For the text-containing cell, return its midpoint in [x, y] coordinate format. 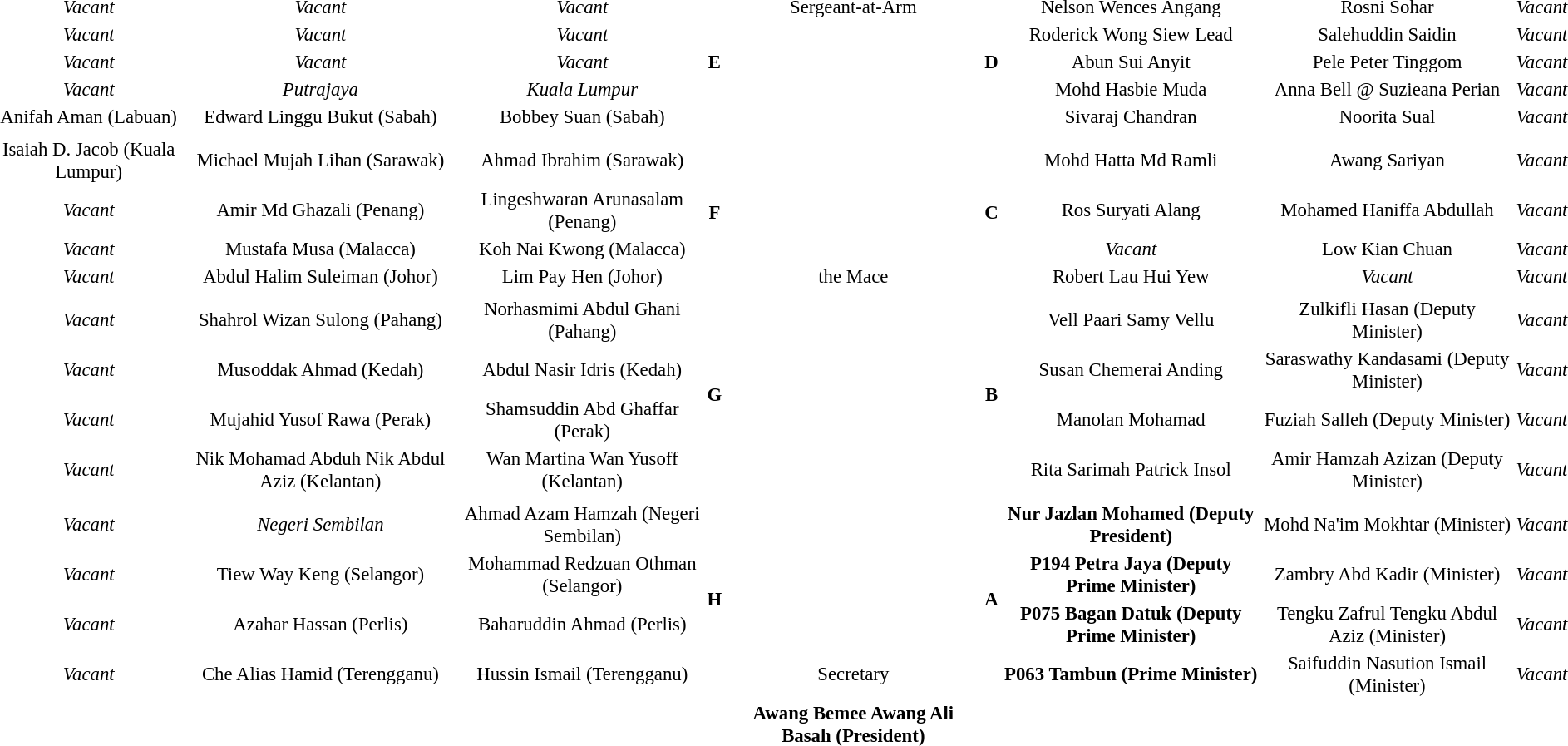
Noorita Sual [1387, 116]
Shahrol Wizan Sulong (Pahang) [320, 319]
Nik Mohamad Abduh Nik Abdul Aziz (Kelantan) [320, 469]
Nur Jazlan Mohamed (Deputy President) [1131, 524]
Pele Peter Tinggom [1387, 62]
Low Kian Chuan [1387, 249]
Kuala Lumpur [582, 89]
Susan Chemerai Anding [1131, 369]
Baharuddin Ahmad (Perlis) [582, 624]
Norhasmimi Abdul Ghani (Pahang) [582, 319]
Mohd Na'im Mokhtar (Minister) [1387, 524]
Musoddak Ahmad (Kedah) [320, 369]
Roderick Wong Siew Lead [1131, 34]
Rita Sarimah Patrick Insol [1131, 469]
Negeri Sembilan [320, 524]
Mohammad Redzuan Othman (Selangor) [582, 574]
Sivaraj Chandran [1131, 116]
Shamsuddin Abd Ghaffar (Perak) [582, 419]
Abdul Halim Suleiman (Johor) [320, 276]
the Mace [853, 276]
Tiew Way Keng (Selangor) [320, 574]
Zambry Abd Kadir (Minister) [1387, 574]
G [715, 394]
Saraswathy Kandasami (Deputy Minister) [1387, 369]
A [991, 599]
Wan Martina Wan Yusoff (Kelantan) [582, 469]
Ahmad Azam Hamzah (Negeri Sembilan) [582, 524]
Mohamed Haniffa Abdullah [1387, 210]
Fuziah Salleh (Deputy Minister) [1387, 419]
Lim Pay Hen (Johor) [582, 276]
P075 Bagan Datuk (Deputy Prime Minister) [1131, 624]
Mohd Hatta Md Ramli [1131, 160]
Abdul Nasir Idris (Kedah) [582, 369]
Putrajaya [320, 89]
P194 Petra Jaya (Deputy Prime Minister) [1131, 574]
Lingeshwaran Arunasalam (Penang) [582, 210]
Michael Mujah Lihan (Sarawak) [320, 160]
Che Alias Hamid (Terengganu) [320, 674]
Edward Linggu Bukut (Sabah) [320, 116]
Secretary [853, 674]
Manolan Mohamad [1131, 419]
Vell Paari Samy Vellu [1131, 319]
Amir Hamzah Azizan (Deputy Minister) [1387, 469]
Ros Suryati Alang [1131, 210]
Salehuddin Saidin [1387, 34]
Ahmad Ibrahim (Sarawak) [582, 160]
Hussin Ismail (Terengganu) [582, 674]
Amir Md Ghazali (Penang) [320, 210]
H [715, 599]
Tengku Zafrul Tengku Abdul Aziz (Minister) [1387, 624]
C [991, 213]
Mustafa Musa (Malacca) [320, 249]
Mujahid Yusof Rawa (Perak) [320, 419]
P063 Tambun (Prime Minister) [1131, 674]
Abun Sui Anyit [1131, 62]
Awang Sariyan [1387, 160]
F [715, 213]
Zulkifli Hasan (Deputy Minister) [1387, 319]
Saifuddin Nasution Ismail (Minister) [1387, 674]
Anna Bell @ Suzieana Perian [1387, 89]
Robert Lau Hui Yew [1131, 276]
Azahar Hassan (Perlis) [320, 624]
B [991, 394]
Koh Nai Kwong (Malacca) [582, 249]
Bobbey Suan (Sabah) [582, 116]
Mohd Hasbie Muda [1131, 89]
